Provide the [x, y] coordinate of the cell's center where the given text is located.  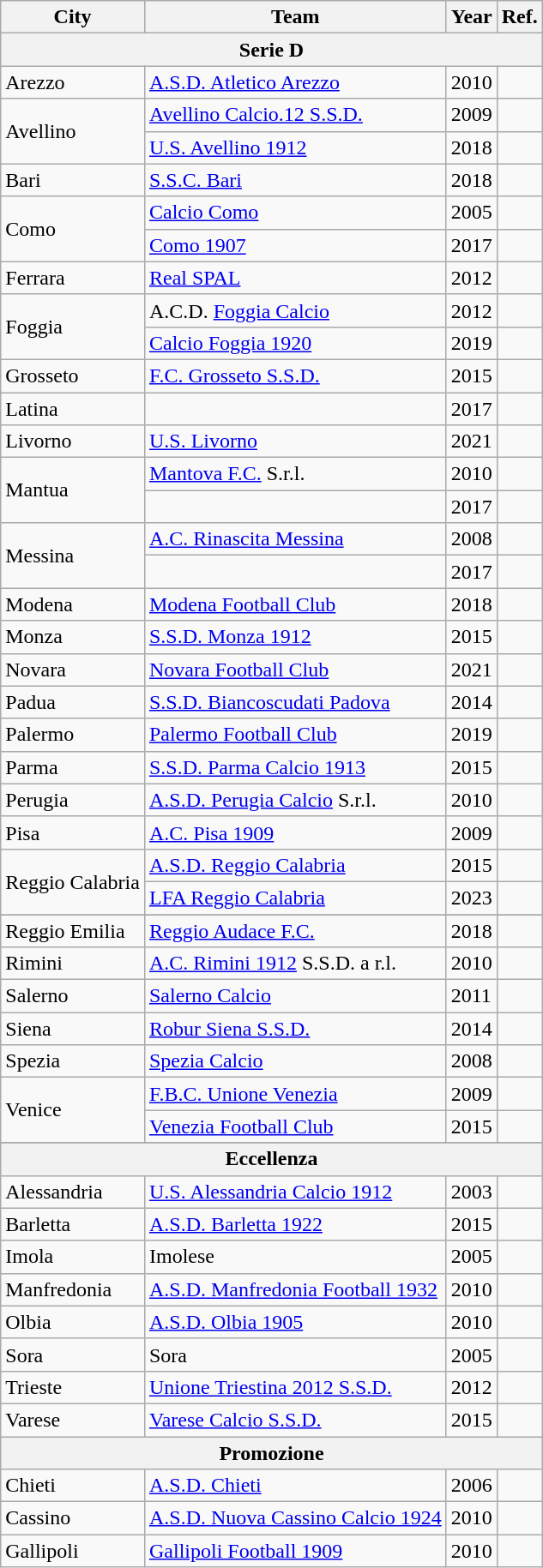
Unione Triestina 2012 S.S.D. [295, 1387]
Palermo Football Club [295, 735]
Serie D [272, 50]
Messina [73, 556]
Modena Football Club [295, 604]
Reggio Calabria [73, 881]
Gallipoli [73, 1551]
Palermo [73, 735]
Olbia [73, 1322]
Latina [73, 409]
Avellino [73, 131]
Spezia Calcio [295, 1061]
2011 [472, 996]
Novara Football Club [295, 670]
A.S.D. Reggio Calabria [295, 865]
Imolese [295, 1257]
Foggia [73, 327]
A.S.D. Manfredonia Football 1932 [295, 1289]
Alessandria [73, 1192]
A.S.D. Olbia 1905 [295, 1322]
Mantova F.C. S.r.l. [295, 474]
Imola [73, 1257]
S.S.D. Monza 1912 [295, 637]
Cassino [73, 1518]
Team [295, 17]
Gallipoli Football 1909 [295, 1551]
Venice [73, 1110]
Year [472, 17]
Ref. [520, 17]
Salerno [73, 996]
A.S.D. Perugia Calcio S.r.l. [295, 800]
F.B.C. Unione Venezia [295, 1094]
A.C. Rimini 1912 S.S.D. a r.l. [295, 964]
Chieti [73, 1486]
U.S. Alessandria Calcio 1912 [295, 1192]
Siena [73, 1029]
U.S. Livorno [295, 442]
Salerno Calcio [295, 996]
A.C. Pisa 1909 [295, 832]
Reggio Audace F.C. [295, 930]
Trieste [73, 1387]
Bari [73, 180]
A.C.D. Foggia Calcio [295, 310]
Grosseto [73, 375]
Reggio Emilia [73, 930]
Como 1907 [295, 245]
Real SPAL [295, 278]
Rimini [73, 964]
Varese Calcio S.S.D. [295, 1420]
Calcio Como [295, 213]
2023 [472, 898]
S.S.D. Parma Calcio 1913 [295, 767]
Mantua [73, 490]
Manfredonia [73, 1289]
Livorno [73, 442]
Varese [73, 1420]
F.C. Grosseto S.S.D. [295, 375]
Promozione [272, 1453]
Eccellenza [272, 1159]
S.S.D. Biancoscudati Padova [295, 702]
Robur Siena S.S.D. [295, 1029]
Monza [73, 637]
A.S.D. Chieti [295, 1486]
Novara [73, 670]
Barletta [73, 1224]
City [73, 17]
A.S.D. Barletta 1922 [295, 1224]
Ferrara [73, 278]
LFA Reggio Calabria [295, 898]
U.S. Avellino 1912 [295, 147]
Padua [73, 702]
Modena [73, 604]
Arezzo [73, 82]
Spezia [73, 1061]
2006 [472, 1486]
2003 [472, 1192]
Perugia [73, 800]
Como [73, 229]
A.S.D. Atletico Arezzo [295, 82]
Pisa [73, 832]
A.S.D. Nuova Cassino Calcio 1924 [295, 1518]
Parma [73, 767]
Calcio Foggia 1920 [295, 343]
Venezia Football Club [295, 1126]
Avellino Calcio.12 S.S.D. [295, 115]
A.C. Rinascita Messina [295, 539]
S.S.C. Bari [295, 180]
